Return the (X, Y) coordinate for the center point of the cell that contains the specified text.  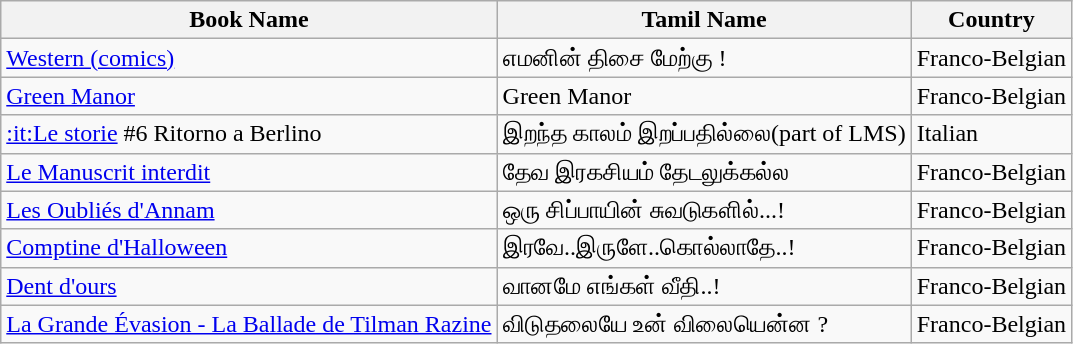
தேவ இரகசியம் தேடலுக்கல்ல (704, 172)
இறந்த காலம் இறப்பதில்லை(part of LMS) (704, 134)
Book Name (249, 20)
Le Manuscrit interdit (249, 172)
Country (991, 20)
Italian (991, 134)
Dent d'ours (249, 286)
Les Oubliés d'Annam (249, 210)
:it:Le storie #6 Ritorno a Berlino (249, 134)
ஒரு சிப்பாயின் சுவடுகளில்...! (704, 210)
வானமே எங்கள் வீதி..! (704, 286)
Tamil Name (704, 20)
இரவே..இருளே..கொல்லாதே..! (704, 248)
Comptine d'Halloween (249, 248)
விடுதலையே உன் விலையென்ன ? (704, 324)
எமனின் திசை மேற்கு ! (704, 58)
La Grande Évasion - La Ballade de Tilman Razine (249, 324)
Western (comics) (249, 58)
